Extract the [X, Y] coordinate from the center of the cell holding the provided text.  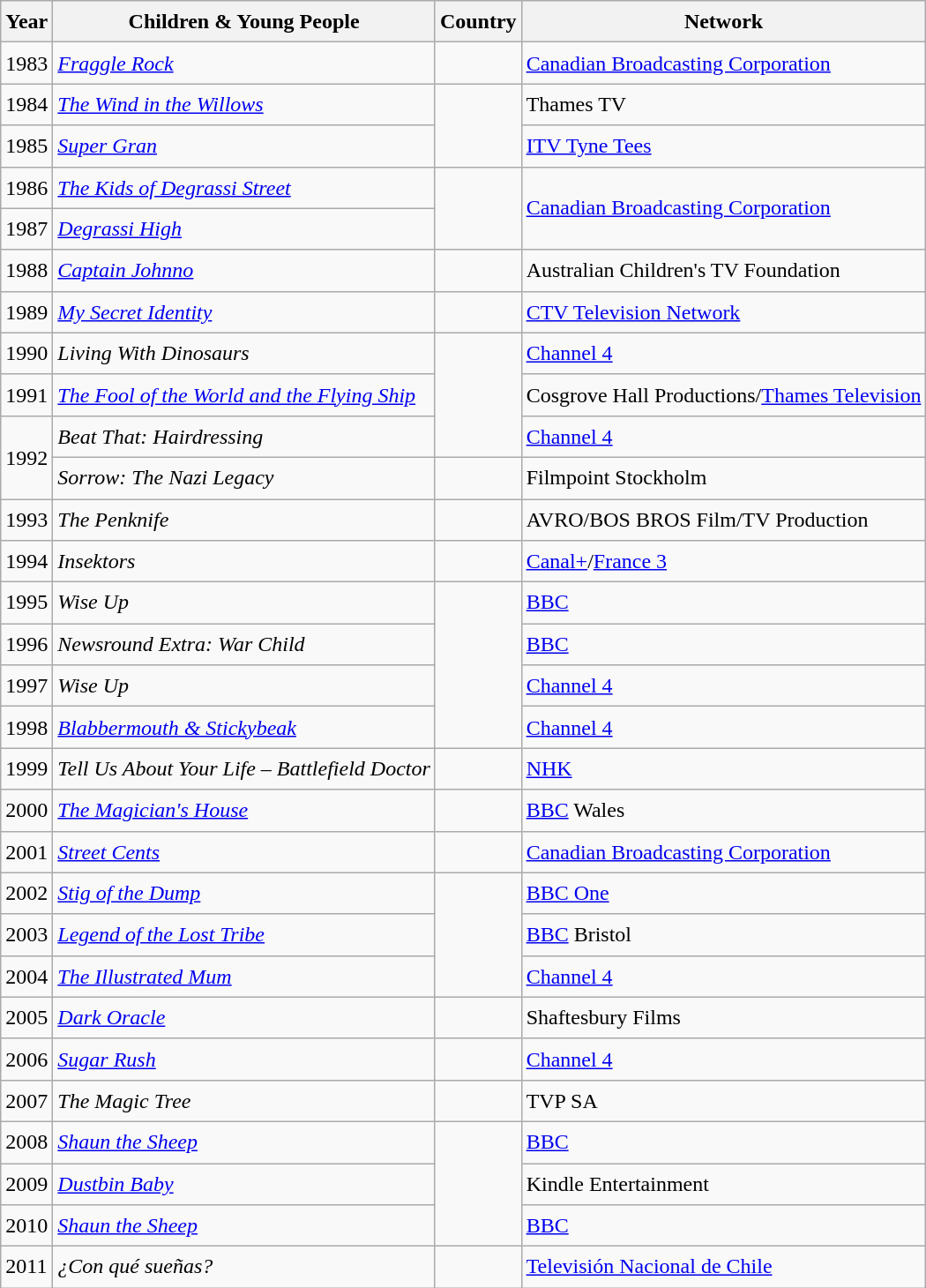
1994 [26, 561]
AVRO/BOS BROS Film/TV Production [723, 520]
Children & Young People [244, 21]
Newsround Extra: War Child [244, 644]
2010 [26, 1226]
Beat That: Hairdressing [244, 436]
Fraggle Rock [244, 64]
ITV Tyne Tees [723, 146]
Street Cents [244, 852]
The Wind in the Willows [244, 104]
2009 [26, 1184]
Country [478, 21]
1983 [26, 64]
Sorrow: The Nazi Legacy [244, 478]
2001 [26, 852]
1988 [26, 270]
1990 [26, 353]
NHK [723, 769]
1987 [26, 229]
1992 [26, 457]
BBC Wales [723, 810]
2007 [26, 1101]
2006 [26, 1059]
Sugar Rush [244, 1059]
Degrassi High [244, 229]
Stig of the Dump [244, 893]
2011 [26, 1267]
BBC One [723, 893]
Blabbermouth & Stickybeak [244, 727]
Dustbin Baby [244, 1184]
Living With Dinosaurs [244, 353]
2008 [26, 1142]
Captain Johnno [244, 270]
Canal+/France 3 [723, 561]
The Fool of the World and the Flying Ship [244, 395]
1999 [26, 769]
2002 [26, 893]
TVP SA [723, 1101]
Thames TV [723, 104]
Australian Children's TV Foundation [723, 270]
¿Con qué sueñas? [244, 1267]
The Kids of Degrassi Street [244, 187]
1985 [26, 146]
Televisión Nacional de Chile [723, 1267]
The Penknife [244, 520]
Network [723, 21]
Kindle Entertainment [723, 1184]
My Secret Identity [244, 312]
2003 [26, 935]
1989 [26, 312]
The Illustrated Mum [244, 976]
1998 [26, 727]
Cosgrove Hall Productions/Thames Television [723, 395]
Insektors [244, 561]
Dark Oracle [244, 1018]
1997 [26, 686]
Year [26, 21]
The Magician's House [244, 810]
1984 [26, 104]
1993 [26, 520]
Legend of the Lost Tribe [244, 935]
2005 [26, 1018]
1991 [26, 395]
Shaftesbury Films [723, 1018]
CTV Television Network [723, 312]
The Magic Tree [244, 1101]
1996 [26, 644]
BBC Bristol [723, 935]
1995 [26, 603]
Tell Us About Your Life – Battlefield Doctor [244, 769]
2000 [26, 810]
Super Gran [244, 146]
1986 [26, 187]
2004 [26, 976]
Filmpoint Stockholm [723, 478]
